Locate the cell with the specified text and output its [x, y] center coordinate. 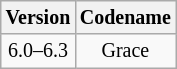
6.0–6.3 [38, 52]
Grace [126, 52]
Version [38, 18]
Codename [126, 18]
